From the cell containing the given text, extract its center point as [X, Y] coordinate. 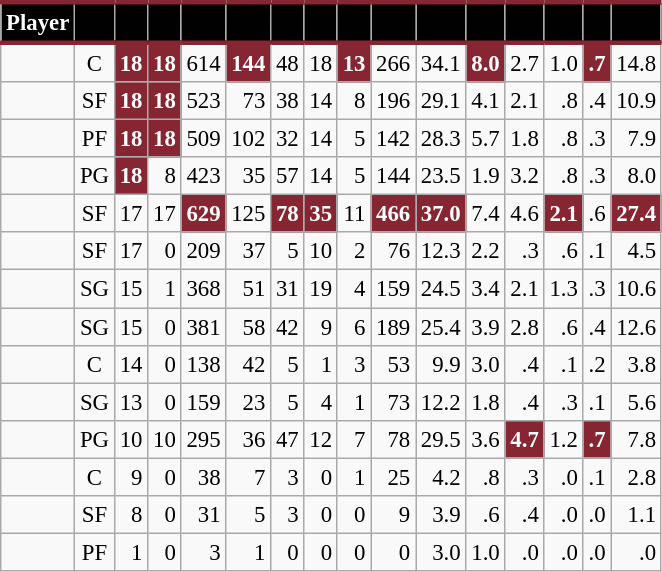
3.2 [524, 176]
19 [320, 289]
53 [394, 364]
25.4 [441, 327]
27.4 [636, 214]
76 [394, 251]
12.3 [441, 251]
28.3 [441, 139]
12.2 [441, 402]
Player [38, 22]
1.3 [564, 289]
629 [204, 214]
57 [288, 176]
368 [204, 289]
32 [288, 139]
4.5 [636, 251]
9.9 [441, 364]
10.9 [636, 101]
3.8 [636, 364]
10.6 [636, 289]
1.2 [564, 439]
14.8 [636, 62]
295 [204, 439]
1.1 [636, 515]
23 [248, 402]
125 [248, 214]
2.2 [486, 251]
23.5 [441, 176]
25 [394, 477]
.2 [597, 364]
4.1 [486, 101]
58 [248, 327]
12.6 [636, 327]
48 [288, 62]
6 [354, 327]
51 [248, 289]
4.6 [524, 214]
34.1 [441, 62]
37 [248, 251]
138 [204, 364]
7.4 [486, 214]
2.7 [524, 62]
3.4 [486, 289]
614 [204, 62]
7.9 [636, 139]
423 [204, 176]
47 [288, 439]
1.9 [486, 176]
2 [354, 251]
142 [394, 139]
24.5 [441, 289]
29.5 [441, 439]
266 [394, 62]
37.0 [441, 214]
4.7 [524, 439]
5.7 [486, 139]
523 [204, 101]
196 [394, 101]
381 [204, 327]
4.2 [441, 477]
509 [204, 139]
36 [248, 439]
7.8 [636, 439]
189 [394, 327]
466 [394, 214]
11 [354, 214]
29.1 [441, 101]
12 [320, 439]
3.6 [486, 439]
102 [248, 139]
209 [204, 251]
5.6 [636, 402]
